Pinpoint the cell where the given text exists, returning its (x, y) midpoint coordinate. 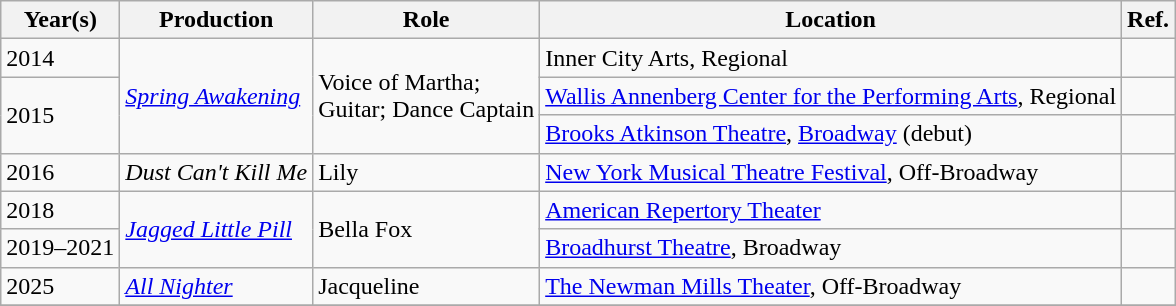
Bella Fox (426, 229)
Ref. (1148, 20)
Jacqueline (426, 286)
Year(s) (60, 20)
American Repertory Theater (831, 210)
2019–2021 (60, 248)
Location (831, 20)
Voice of Martha; Guitar; Dance Captain (426, 96)
Spring Awakening (216, 96)
Role (426, 20)
2014 (60, 58)
Dust Can't Kill Me (216, 172)
Brooks Atkinson Theatre, Broadway (debut) (831, 134)
All Nighter (216, 286)
Broadhurst Theatre, Broadway (831, 248)
Lily (426, 172)
2018 (60, 210)
Production (216, 20)
2015 (60, 115)
2016 (60, 172)
Inner City Arts, Regional (831, 58)
2025 (60, 286)
Wallis Annenberg Center for the Performing Arts, Regional (831, 96)
New York Musical Theatre Festival, Off-Broadway (831, 172)
The Newman Mills Theater, Off-Broadway (831, 286)
Jagged Little Pill (216, 229)
